Determine the [x, y] coordinate at the center of the cell enclosing the given text.  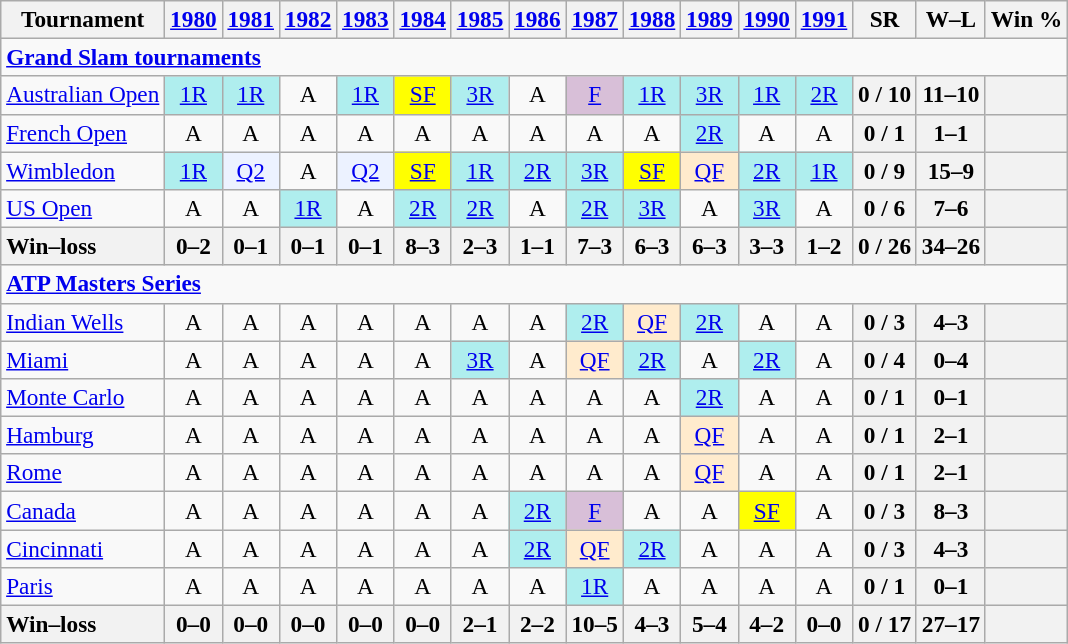
1991 [824, 19]
10–5 [594, 624]
ATP Masters Series [534, 284]
15–9 [950, 170]
0 / 4 [885, 359]
34–26 [950, 246]
27–17 [950, 624]
2–3 [480, 246]
0 / 9 [885, 170]
Miami [83, 359]
0–2 [194, 246]
7–6 [950, 208]
0 / 17 [885, 624]
Cincinnati [83, 548]
1987 [594, 19]
Wimbledon [83, 170]
0–4 [950, 359]
11–10 [950, 95]
Australian Open [83, 95]
US Open [83, 208]
Grand Slam tournaments [534, 57]
1981 [250, 19]
0 / 10 [885, 95]
Hamburg [83, 435]
Canada [83, 510]
1985 [480, 19]
5–4 [710, 624]
1983 [366, 19]
Tournament [83, 19]
Paris [83, 586]
Monte Carlo [83, 397]
1–2 [824, 246]
0 / 6 [885, 208]
4–2 [766, 624]
1990 [766, 19]
1984 [422, 19]
2–2 [538, 624]
1989 [710, 19]
Win % [1026, 19]
1986 [538, 19]
1988 [652, 19]
W–L [950, 19]
Rome [83, 473]
SR [885, 19]
0 / 26 [885, 246]
1982 [308, 19]
1980 [194, 19]
7–3 [594, 246]
3–3 [766, 246]
French Open [83, 133]
Indian Wells [83, 322]
